From the cell containing the given text, extract its center point as (x, y) coordinate. 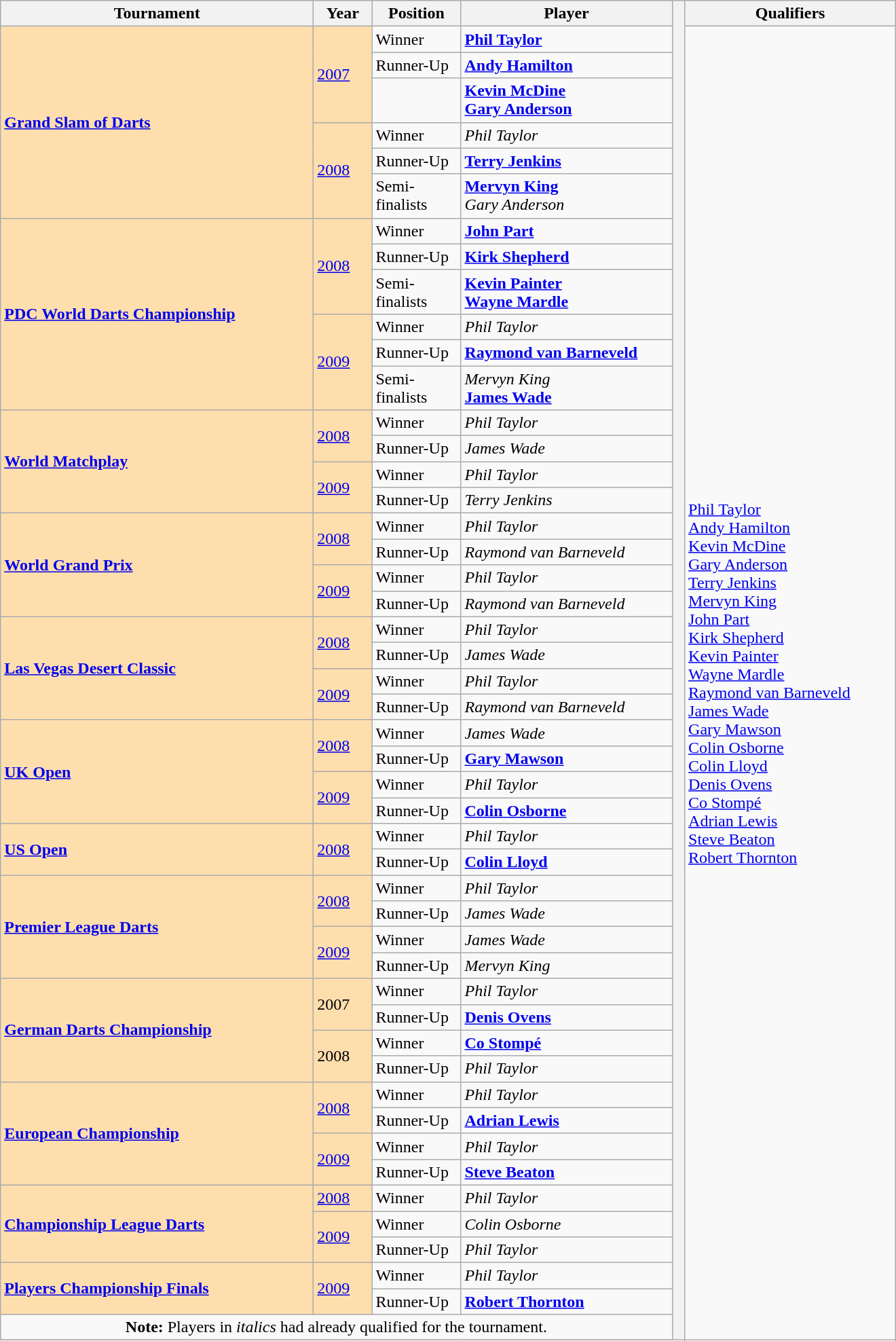
US Open (157, 849)
Kevin Painter Wayne Mardle (566, 292)
PDC World Darts Championship (157, 314)
European Championship (157, 1133)
Las Vegas Desert Classic (157, 668)
Tournament (157, 14)
Qualifiers (790, 14)
World Grand Prix (157, 565)
Gary Mawson (566, 758)
Player (566, 14)
Andy Hamilton (566, 65)
Mervyn King James Wade (566, 387)
Adrian Lewis (566, 1120)
Players Championship Finals (157, 1289)
UK Open (157, 771)
Kevin McDine Gary Anderson (566, 100)
Year (343, 14)
Steve Beaton (566, 1172)
Colin Lloyd (566, 862)
Premier League Darts (157, 927)
Championship League Darts (157, 1224)
Mervyn King (566, 966)
John Part (566, 231)
Denis Ovens (566, 1017)
World Matchplay (157, 462)
Position (417, 14)
Co Stompé (566, 1043)
Grand Slam of Darts (157, 122)
Note: Players in italics had already qualified for the tournament. (337, 1327)
German Darts Championship (157, 1030)
Kirk Shepherd (566, 257)
Mervyn King Gary Anderson (566, 196)
Robert Thornton (566, 1302)
